Scan for the cell matching the given text and deliver its (X, Y) coordinate at center. 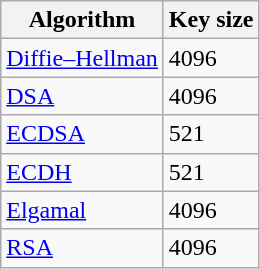
Diffie–Hellman (82, 58)
DSA (82, 96)
ECDSA (82, 134)
Algorithm (82, 20)
ECDH (82, 172)
RSA (82, 248)
Elgamal (82, 210)
Key size (211, 20)
